Pinpoint the cell where the given text exists, returning its (x, y) midpoint coordinate. 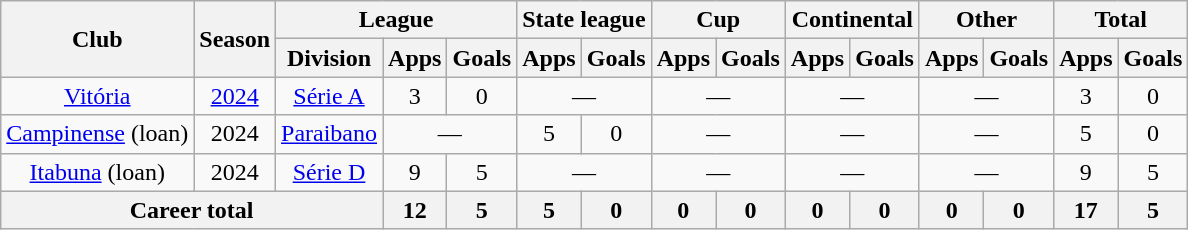
Itabuna (loan) (98, 172)
Other (986, 20)
Total (1121, 20)
Season (235, 39)
Série A (330, 96)
Paraibano (330, 134)
Série D (330, 172)
Continental (852, 20)
Vitória (98, 96)
State league (584, 20)
League (396, 20)
17 (1086, 210)
Cup (718, 20)
Club (98, 39)
Campinense (loan) (98, 134)
Division (330, 58)
Career total (192, 210)
12 (415, 210)
